For the text-containing cell, return its midpoint in (X, Y) coordinate format. 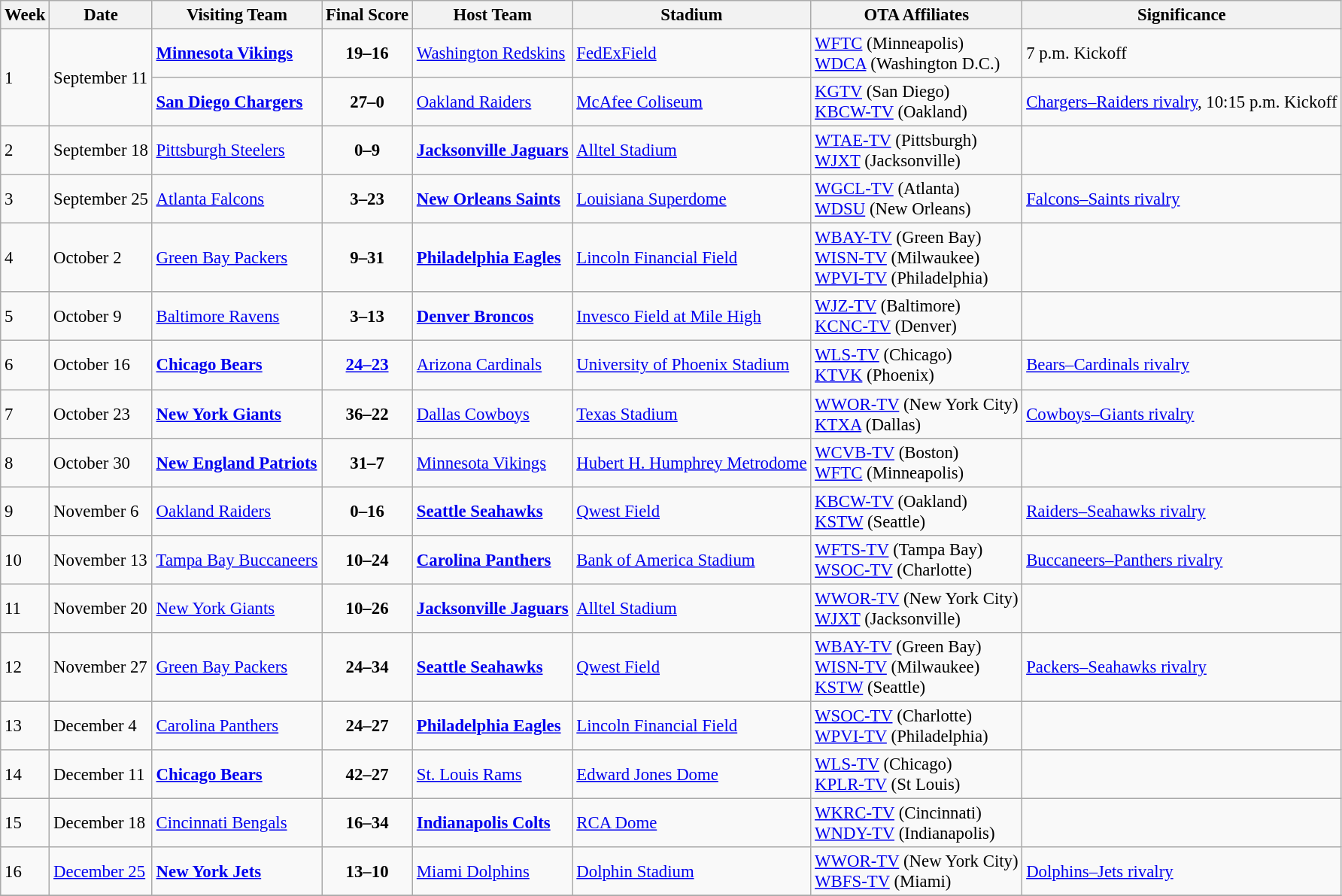
WWOR-TV (New York City)WBFS-TV (Miami) (916, 871)
New York Jets (236, 871)
16 (26, 871)
Miami Dolphins (493, 871)
10–24 (367, 560)
RCA Dome (692, 823)
27–0 (367, 102)
Dolphin Stadium (692, 871)
Louisiana Superdome (692, 199)
WSOC-TV (Charlotte)WPVI-TV (Philadelphia) (916, 725)
Week (26, 15)
16–34 (367, 823)
Cowboys–Giants rivalry (1182, 414)
FedExField (692, 54)
October 9 (101, 316)
3–23 (367, 199)
KBCW-TV (Oakland)KSTW (Seattle) (916, 512)
Chargers–Raiders rivalry, 10:15 p.m. Kickoff (1182, 102)
WLS-TV (Chicago)KPLR-TV (St Louis) (916, 775)
5 (26, 316)
Falcons–Saints rivalry (1182, 199)
November 20 (101, 608)
December 11 (101, 775)
19–16 (367, 54)
11 (26, 608)
31–7 (367, 462)
13 (26, 725)
24–27 (367, 725)
KGTV (San Diego)KBCW-TV (Oakland) (916, 102)
Arizona Cardinals (493, 366)
WFTC (Minneapolis)WDCA (Washington D.C.) (916, 54)
3–13 (367, 316)
WGCL-TV (Atlanta)WDSU (New Orleans) (916, 199)
1 (26, 78)
24–23 (367, 366)
4 (26, 258)
10–26 (367, 608)
Host Team (493, 15)
0–16 (367, 512)
13–10 (367, 871)
Hubert H. Humphrey Metrodome (692, 462)
OTA Affiliates (916, 15)
WTAE-TV (Pittsburgh)WJXT (Jacksonville) (916, 150)
November 27 (101, 667)
Texas Stadium (692, 414)
WBAY-TV (Green Bay)WISN-TV (Milwaukee)KSTW (Seattle) (916, 667)
December 18 (101, 823)
October 23 (101, 414)
Denver Broncos (493, 316)
9–31 (367, 258)
0–9 (367, 150)
October 30 (101, 462)
October 2 (101, 258)
Washington Redskins (493, 54)
Tampa Bay Buccaneers (236, 560)
September 11 (101, 78)
3 (26, 199)
Significance (1182, 15)
Baltimore Ravens (236, 316)
University of Phoenix Stadium (692, 366)
42–27 (367, 775)
Raiders–Seahawks rivalry (1182, 512)
September 18 (101, 150)
Atlanta Falcons (236, 199)
WLS-TV (Chicago)KTVK (Phoenix) (916, 366)
December 25 (101, 871)
Buccaneers–Panthers rivalry (1182, 560)
November 13 (101, 560)
New Orleans Saints (493, 199)
December 4 (101, 725)
WKRC-TV (Cincinnati)WNDY-TV (Indianapolis) (916, 823)
WCVB-TV (Boston)WFTC (Minneapolis) (916, 462)
September 25 (101, 199)
Bears–Cardinals rivalry (1182, 366)
WJZ-TV (Baltimore)KCNC-TV (Denver) (916, 316)
Indianapolis Colts (493, 823)
Dallas Cowboys (493, 414)
St. Louis Rams (493, 775)
WFTS-TV (Tampa Bay)WSOC-TV (Charlotte) (916, 560)
8 (26, 462)
Dolphins–Jets rivalry (1182, 871)
7 (26, 414)
Visiting Team (236, 15)
October 16 (101, 366)
9 (26, 512)
2 (26, 150)
New England Patriots (236, 462)
Edward Jones Dome (692, 775)
San Diego Chargers (236, 102)
36–22 (367, 414)
7 p.m. Kickoff (1182, 54)
6 (26, 366)
24–34 (367, 667)
Final Score (367, 15)
WBAY-TV (Green Bay)WISN-TV (Milwaukee)WPVI-TV (Philadelphia) (916, 258)
Packers–Seahawks rivalry (1182, 667)
WWOR-TV (New York City)WJXT (Jacksonville) (916, 608)
14 (26, 775)
10 (26, 560)
Bank of America Stadium (692, 560)
Date (101, 15)
Cincinnati Bengals (236, 823)
Invesco Field at Mile High (692, 316)
Pittsburgh Steelers (236, 150)
12 (26, 667)
November 6 (101, 512)
WWOR-TV (New York City)KTXA (Dallas) (916, 414)
15 (26, 823)
McAfee Coliseum (692, 102)
Stadium (692, 15)
